From the cell containing the given text, extract its center point as [x, y] coordinate. 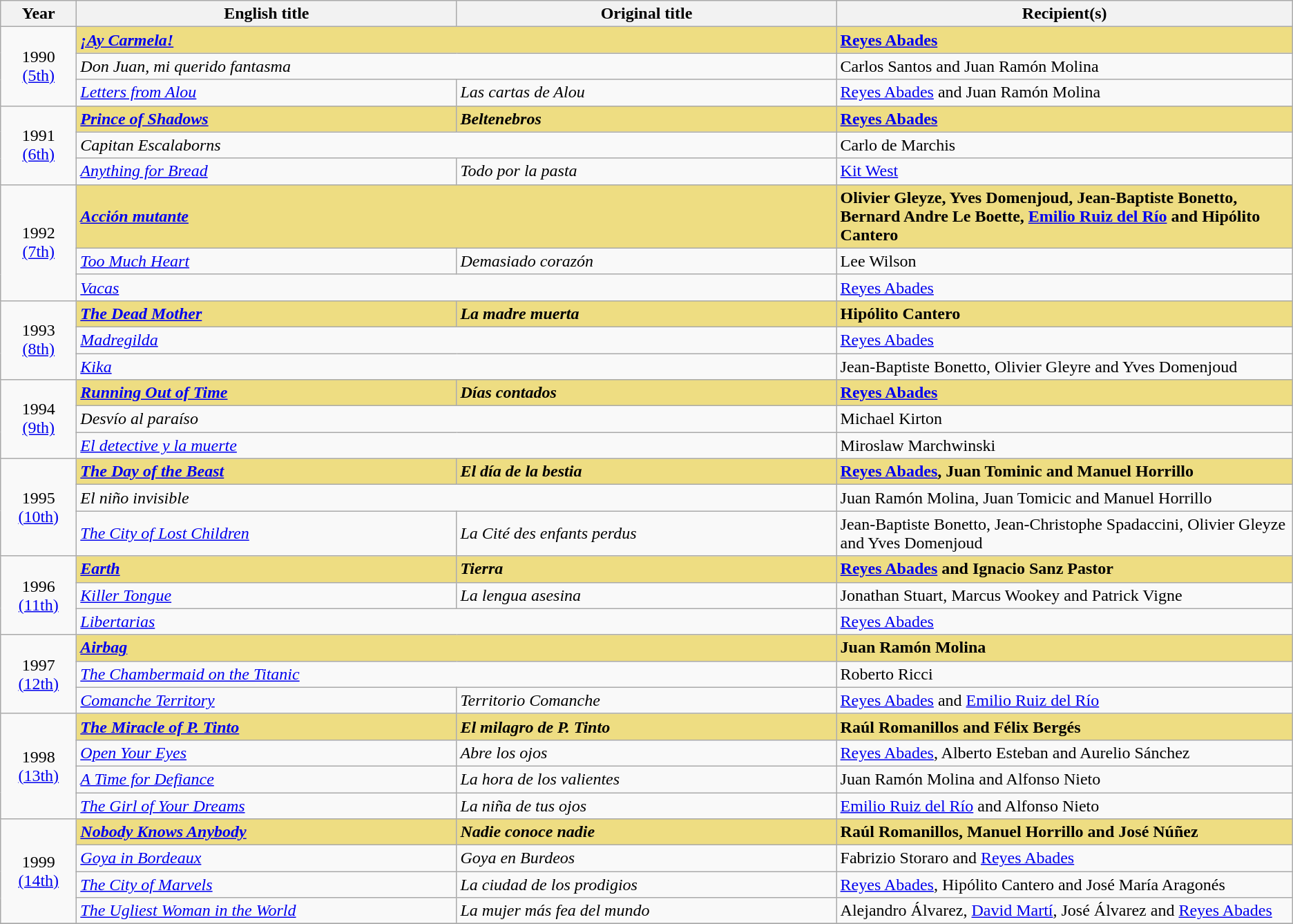
Reyes Abades, Alberto Esteban and Aurelio Sánchez [1064, 753]
1990(5th) [39, 66]
Too Much Heart [267, 261]
Reyes Abades, Juan Tominic and Manuel Horrillo [1064, 472]
The Girl of Your Dreams [267, 806]
La madre muerta [646, 314]
Libertarias [457, 622]
La Cité des enfants perdus [646, 533]
Todo por la pasta [646, 171]
Alejandro Álvarez, David Martí, José Álvarez and Reyes Abades [1064, 911]
Lee Wilson [1064, 261]
Días contados [646, 393]
Olivier Gleyze, Yves Domenjoud, Jean-Baptiste Bonetto, Bernard Andre Le Boette, Emilio Ruiz del Río and Hipólito Cantero [1064, 216]
Juan Ramón Molina and Alfonso Nieto [1064, 779]
Emilio Ruiz del Río and Alfonso Nieto [1064, 806]
Raúl Romanillos and Félix Bergés [1064, 726]
Airbag [457, 648]
Michael Kirton [1064, 419]
Reyes Abades and Ignacio Sanz Pastor [1064, 569]
Goya in Bordeaux [267, 858]
Anything for Bread [267, 171]
1995(10th) [39, 507]
Reyes Abades, Hipólito Cantero and José María Aragonés [1064, 885]
Jonathan Stuart, Marcus Wookey and Patrick Vigne [1064, 595]
El niño invisible [457, 498]
Juan Ramón Molina, Juan Tomicic and Manuel Horrillo [1064, 498]
Reyes Abades and Juan Ramón Molina [1064, 93]
Territorio Comanche [646, 700]
Miroslaw Marchwinski [1064, 445]
El detective y la muerte [457, 445]
La mujer más fea del mundo [646, 911]
Nobody Knows Anybody [267, 832]
Raúl Romanillos, Manuel Horrillo and José Núñez [1064, 832]
Las cartas de Alou [646, 93]
La lengua asesina [646, 595]
Carlos Santos and Juan Ramón Molina [1064, 66]
¡Ay Carmela! [457, 40]
The Dead Mother [267, 314]
Fabrizio Storaro and Reyes Abades [1064, 858]
El milagro de P. Tinto [646, 726]
Open Your Eyes [267, 753]
1996(11th) [39, 595]
El día de la bestia [646, 472]
Running Out of Time [267, 393]
Abre los ojos [646, 753]
1997(12th) [39, 674]
1991(6th) [39, 145]
Juan Ramón Molina [1064, 648]
Vacas [457, 287]
Original title [646, 14]
Year [39, 14]
Goya en Burdeos [646, 858]
Reyes Abades and Emilio Ruiz del Río [1064, 700]
Kika [457, 367]
Comanche Territory [267, 700]
The City of Marvels [267, 885]
Jean-Baptiste Bonetto, Jean-Christophe Spadaccini, Olivier Gleyze and Yves Domenjoud [1064, 533]
La ciudad de los prodigios [646, 885]
1999(14th) [39, 872]
Letters from Alou [267, 93]
The Ugliest Woman in the World [267, 911]
Capitan Escalaborns [457, 145]
Roberto Ricci [1064, 674]
1993(8th) [39, 340]
Recipient(s) [1064, 14]
A Time for Defiance [267, 779]
Tierra [646, 569]
Earth [267, 569]
Beltenebros [646, 119]
Acción mutante [457, 216]
La niña de tus ojos [646, 806]
The Miracle of P. Tinto [267, 726]
Nadie conoce nadie [646, 832]
The Day of the Beast [267, 472]
English title [267, 14]
Hipólito Cantero [1064, 314]
Don Juan, mi querido fantasma [457, 66]
Prince of Shadows [267, 119]
Kit West [1064, 171]
1992(7th) [39, 242]
Jean-Baptiste Bonetto, Olivier Gleyre and Yves Domenjoud [1064, 367]
Killer Tongue [267, 595]
La hora de los valientes [646, 779]
The Chambermaid on the Titanic [457, 674]
Carlo de Marchis [1064, 145]
Madregilda [457, 340]
Demasiado corazón [646, 261]
1994(9th) [39, 419]
The City of Lost Children [267, 533]
1998(13th) [39, 766]
Desvío al paraíso [457, 419]
